Output the (x, y) coordinate of the center of the cell containing the given text.  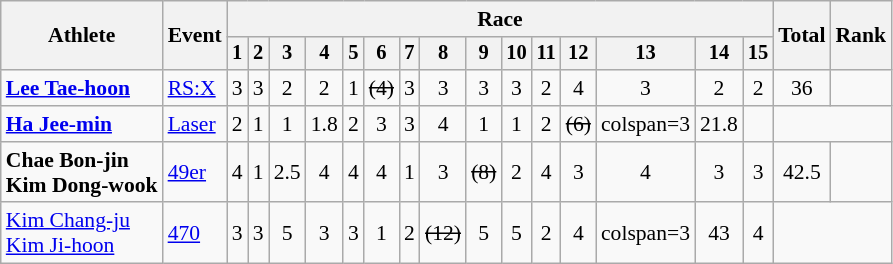
Laser (195, 124)
15 (758, 54)
43 (719, 234)
36 (802, 88)
10 (516, 54)
Race (500, 19)
Chae Bon-jinKim Dong-wook (82, 172)
Total (802, 36)
Rank (860, 36)
RS:X (195, 88)
42.5 (802, 172)
9 (484, 54)
14 (719, 54)
13 (646, 54)
11 (546, 54)
470 (195, 234)
Athlete (82, 36)
(8) (484, 172)
Event (195, 36)
Kim Chang-juKim Ji-hoon (82, 234)
7 (410, 54)
Lee Tae-hoon (82, 88)
(4) (382, 88)
Ha Jee-min (82, 124)
1.8 (324, 124)
6 (382, 54)
49er (195, 172)
(12) (443, 234)
8 (443, 54)
2.5 (288, 172)
21.8 (719, 124)
(6) (578, 124)
12 (578, 54)
